For the text-containing cell, return its midpoint in [x, y] coordinate format. 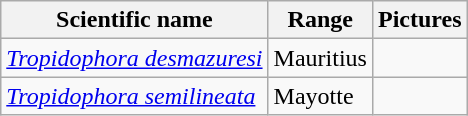
Range [320, 20]
Tropidophora semilineata [134, 96]
Pictures [420, 20]
Mauritius [320, 58]
Mayotte [320, 96]
Scientific name [134, 20]
Tropidophora desmazuresi [134, 58]
